Scan for the cell matching the given text and deliver its [X, Y] coordinate at center. 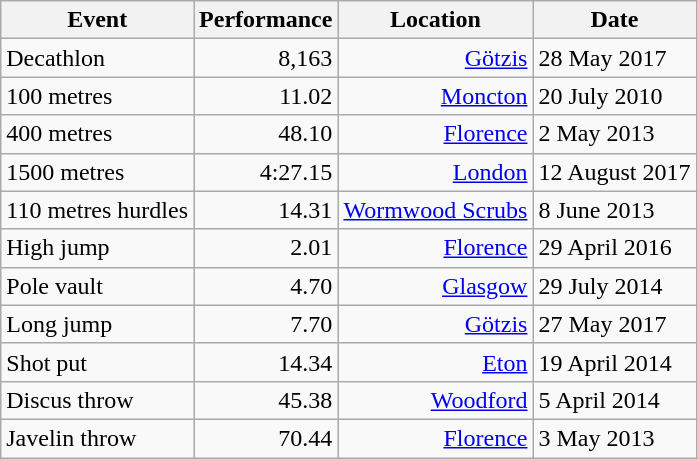
8,163 [266, 58]
Discus throw [98, 400]
Wormwood Scrubs [436, 210]
Moncton [436, 96]
29 July 2014 [614, 286]
14.31 [266, 210]
70.44 [266, 438]
Event [98, 20]
4.70 [266, 286]
Glasgow [436, 286]
14.34 [266, 362]
2 May 2013 [614, 134]
High jump [98, 248]
29 April 2016 [614, 248]
Long jump [98, 324]
Pole vault [98, 286]
Performance [266, 20]
11.02 [266, 96]
110 metres hurdles [98, 210]
Shot put [98, 362]
7.70 [266, 324]
Woodford [436, 400]
100 metres [98, 96]
19 April 2014 [614, 362]
45.38 [266, 400]
Eton [436, 362]
20 July 2010 [614, 96]
5 April 2014 [614, 400]
2.01 [266, 248]
48.10 [266, 134]
27 May 2017 [614, 324]
12 August 2017 [614, 172]
28 May 2017 [614, 58]
3 May 2013 [614, 438]
1500 metres [98, 172]
Decathlon [98, 58]
400 metres [98, 134]
Javelin throw [98, 438]
4:27.15 [266, 172]
London [436, 172]
8 June 2013 [614, 210]
Date [614, 20]
Location [436, 20]
